Output the [X, Y] coordinate of the center of the cell containing the given text.  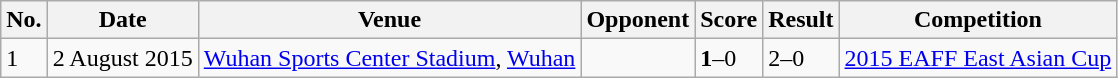
Result [801, 20]
Venue [390, 20]
2–0 [801, 58]
1 [24, 58]
Opponent [638, 20]
Date [122, 20]
Wuhan Sports Center Stadium, Wuhan [390, 58]
Competition [978, 20]
2 August 2015 [122, 58]
2015 EAFF East Asian Cup [978, 58]
1–0 [729, 58]
Score [729, 20]
No. [24, 20]
